Identify which cell holds the provided text, then report its (X, Y) central coordinate. 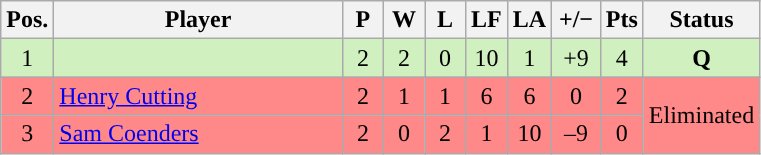
Sam Coenders (198, 134)
Player (198, 20)
Eliminated (701, 115)
Pts (622, 20)
3 (28, 134)
Status (701, 20)
Q (701, 58)
Henry Cutting (198, 96)
+/− (576, 20)
P (362, 20)
Pos. (28, 20)
LF (487, 20)
–9 (576, 134)
W (404, 20)
L (444, 20)
+9 (576, 58)
LA (529, 20)
4 (622, 58)
